Pinpoint the cell where the given text exists, returning its [x, y] midpoint coordinate. 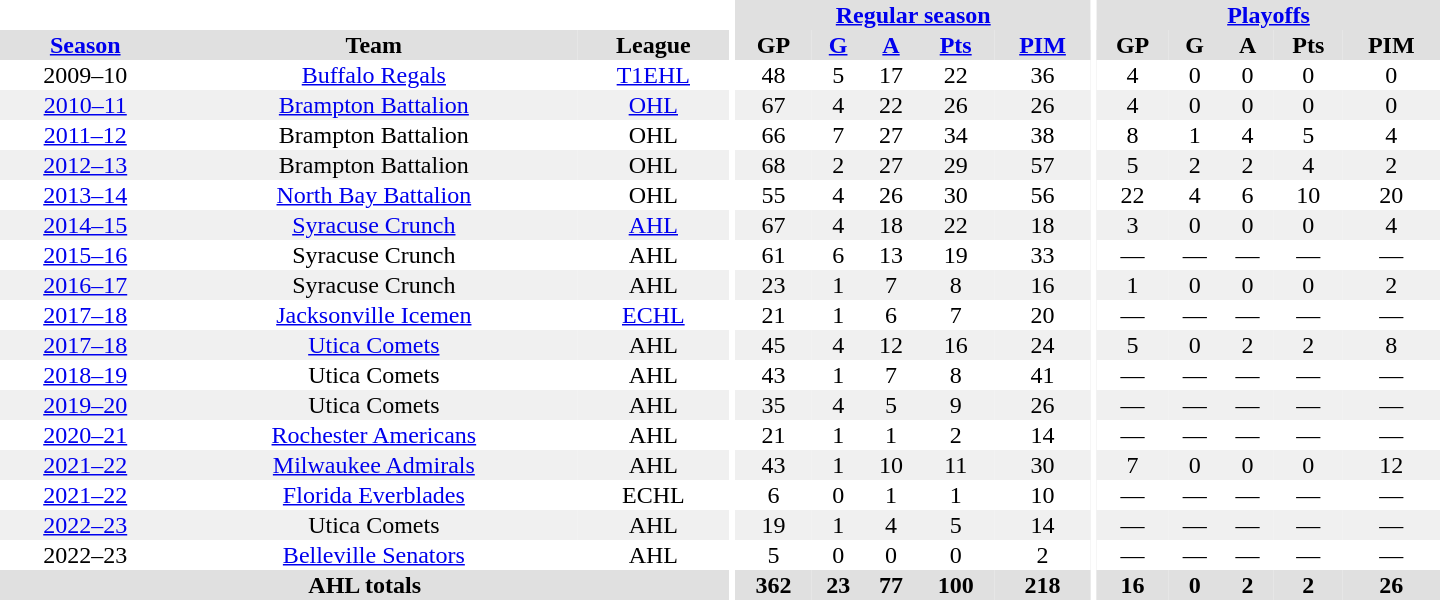
11 [955, 465]
T1EHL [653, 75]
68 [773, 165]
2020–21 [85, 435]
2019–20 [85, 405]
13 [892, 255]
Regular season [913, 15]
34 [955, 135]
362 [773, 585]
61 [773, 255]
45 [773, 345]
Team [374, 45]
League [653, 45]
36 [1042, 75]
North Bay Battalion [374, 195]
41 [1042, 375]
2010–11 [85, 105]
29 [955, 165]
3 [1132, 225]
2012–13 [85, 165]
Florida Everblades [374, 495]
56 [1042, 195]
66 [773, 135]
Jacksonville Icemen [374, 315]
Playoffs [1268, 15]
9 [955, 405]
Season [85, 45]
38 [1042, 135]
2015–16 [85, 255]
2018–19 [85, 375]
77 [892, 585]
2014–15 [85, 225]
218 [1042, 585]
33 [1042, 255]
Belleville Senators [374, 555]
17 [892, 75]
55 [773, 195]
2009–10 [85, 75]
35 [773, 405]
57 [1042, 165]
2016–17 [85, 285]
24 [1042, 345]
Rochester Americans [374, 435]
Buffalo Regals [374, 75]
AHL totals [364, 585]
2011–12 [85, 135]
100 [955, 585]
48 [773, 75]
2013–14 [85, 195]
Milwaukee Admirals [374, 465]
